Find where the given text appears and provide that cell's center as (X, Y) coordinate. 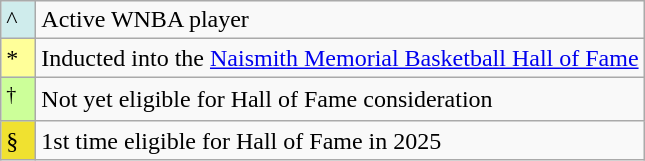
Inducted into the Naismith Memorial Basketball Hall of Fame (340, 58)
^ (18, 20)
1st time eligible for Hall of Fame in 2025 (340, 140)
Active WNBA player (340, 20)
Not yet eligible for Hall of Fame consideration (340, 100)
§ (18, 140)
* (18, 58)
† (18, 100)
